Capture the cell that displays the provided text and extract its (X, Y) central coordinate. 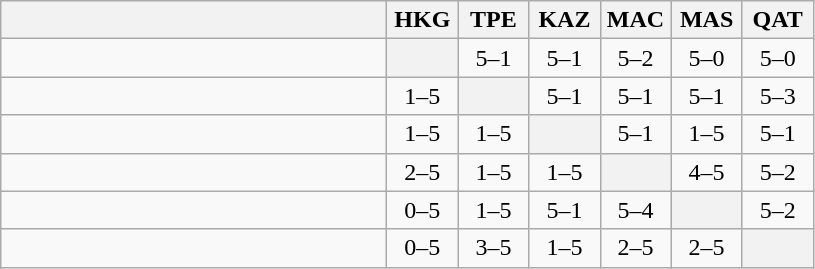
4–5 (706, 172)
MAS (706, 20)
MAC (636, 20)
QAT (778, 20)
5–4 (636, 210)
3–5 (494, 248)
TPE (494, 20)
KAZ (564, 20)
5–3 (778, 96)
HKG (422, 20)
